Find where the given text appears and provide that cell's center as (x, y) coordinate. 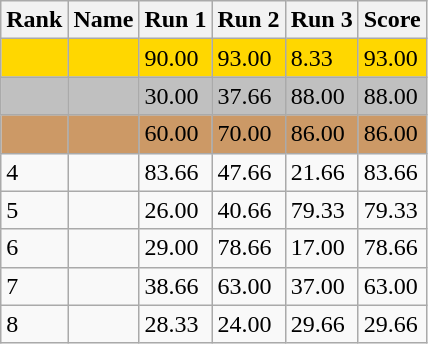
60.00 (176, 134)
5 (34, 210)
26.00 (176, 210)
Name (104, 20)
37.00 (322, 286)
Run 1 (176, 20)
Run 3 (322, 20)
7 (34, 286)
38.66 (176, 286)
17.00 (322, 248)
4 (34, 172)
30.00 (176, 96)
Score (392, 20)
Rank (34, 20)
8 (34, 324)
47.66 (248, 172)
29.00 (176, 248)
21.66 (322, 172)
37.66 (248, 96)
90.00 (176, 58)
28.33 (176, 324)
40.66 (248, 210)
70.00 (248, 134)
Run 2 (248, 20)
6 (34, 248)
24.00 (248, 324)
8.33 (322, 58)
